Scan for the cell matching the given text and deliver its (X, Y) coordinate at center. 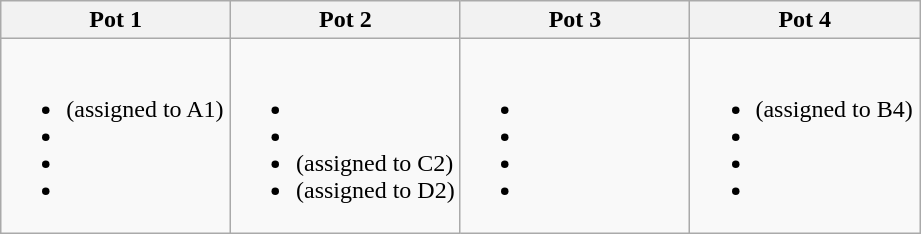
Pot 4 (805, 20)
Pot 2 (345, 20)
Pot 1 (116, 20)
(assigned to B4) (805, 136)
(assigned to C2) (assigned to D2) (345, 136)
Pot 3 (575, 20)
(assigned to A1) (116, 136)
